Output the [X, Y] coordinate of the center of the cell containing the given text.  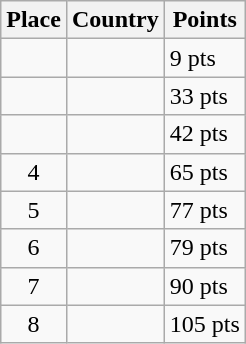
8 [34, 324]
65 pts [204, 172]
Country [115, 20]
9 pts [204, 58]
77 pts [204, 210]
5 [34, 210]
4 [34, 172]
79 pts [204, 248]
90 pts [204, 286]
Points [204, 20]
6 [34, 248]
42 pts [204, 134]
Place [34, 20]
33 pts [204, 96]
105 pts [204, 324]
7 [34, 286]
